Search for the cell housing the specified text and yield its [x, y] center coordinate. 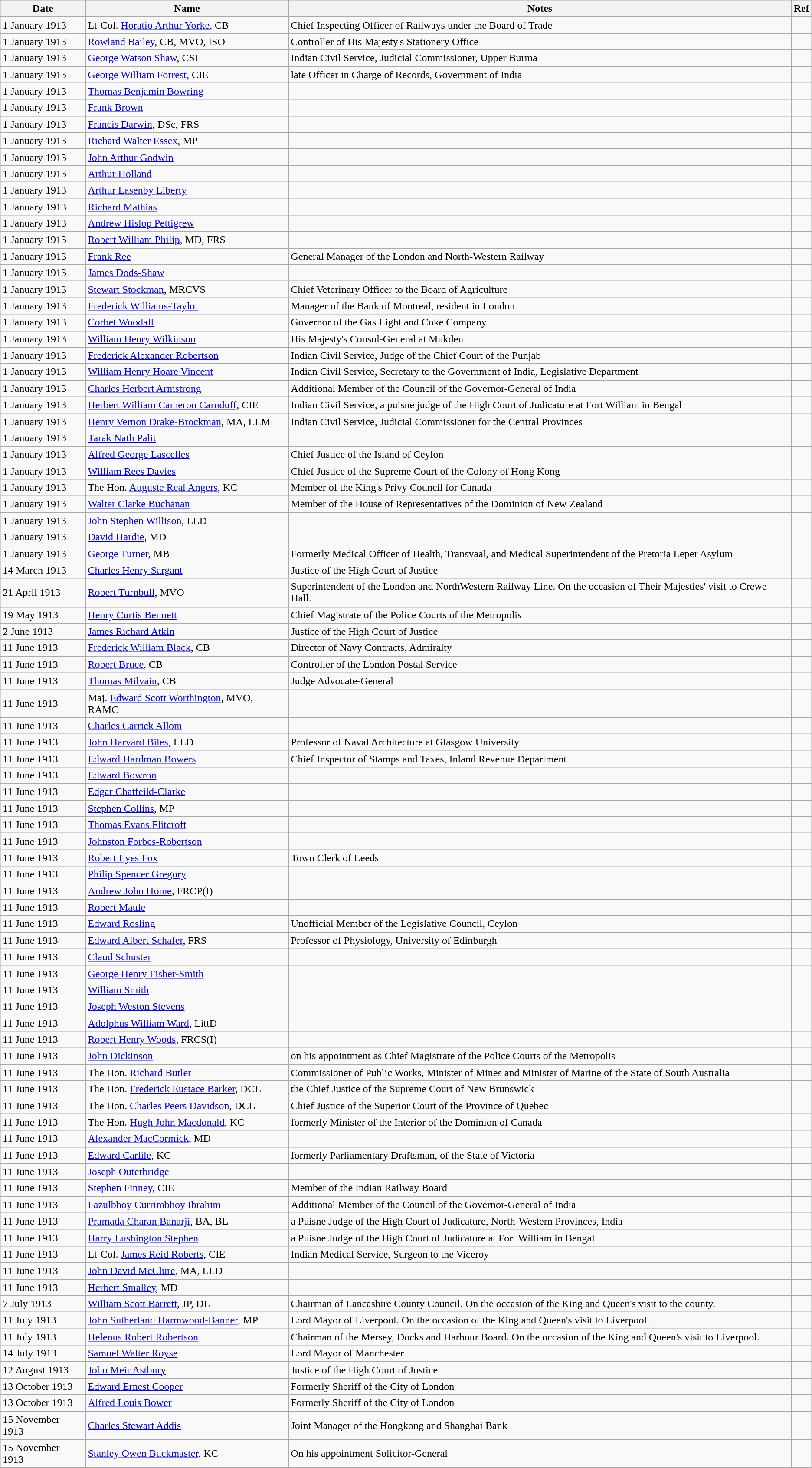
John Arthur Godwin [187, 157]
Professor of Naval Architecture at Glasgow University [540, 742]
Formerly Medical Officer of Health, Transvaal, and Medical Superintendent of the Pretoria Leper Asylum [540, 554]
Edward Ernest Cooper [187, 1386]
Chief Justice of the Island of Ceylon [540, 454]
Herbert William Cameron Carnduff, CIE [187, 405]
His Majesty's Consul-General at Mukden [540, 339]
Andrew Hislop Pettigrew [187, 223]
James Richard Atkin [187, 631]
Stephen Finney, CIE [187, 1188]
Arthur Lasenby Liberty [187, 190]
Arthur Holland [187, 174]
Charles Carrick Allom [187, 726]
Unofficial Member of the Legislative Council, Ceylon [540, 924]
Claud Schuster [187, 957]
Edward Rosling [187, 924]
Stephen Collins, MP [187, 808]
William Rees Davies [187, 471]
Chief Veterinary Officer to the Board of Agriculture [540, 289]
Notes [540, 9]
Indian Civil Service, Secretary to the Government of India, Legislative Department [540, 372]
Indian Civil Service, Judge of the Chief Court of the Punjab [540, 355]
Ref [802, 9]
Robert Maule [187, 907]
Adolphus William Ward, LittD [187, 1023]
The Hon. Auguste Real Angers, KC [187, 488]
Controller of the London Postal Service [540, 664]
Walter Clarke Buchanan [187, 504]
Chief Inspector of Stamps and Taxes, Inland Revenue Department [540, 759]
Maj. Edward Scott Worthington, MVO, RAMC [187, 703]
Name [187, 9]
Date [43, 9]
Samuel Walter Royse [187, 1353]
Andrew John Home, FRCP(I) [187, 891]
Lord Mayor of Manchester [540, 1353]
Robert Eyes Fox [187, 858]
John Meir Astbury [187, 1370]
Controller of His Majesty's Stationery Office [540, 42]
Indian Civil Service, a puisne judge of the High Court of Judicature at Fort William in Bengal [540, 405]
Frank Brown [187, 108]
On his appointment Solicitor-General [540, 1454]
John David McClure, MA, LLD [187, 1271]
Joseph Weston Stevens [187, 1006]
Pramada Charan Banarji, BA, BL [187, 1221]
George Turner, MB [187, 554]
Indian Civil Service, Judicial Commissioner for the Central Provinces [540, 421]
Helenus Robert Robertson [187, 1337]
Corbet Woodall [187, 322]
Alfred Louis Bower [187, 1403]
William Smith [187, 990]
Lt-Col. Horatio Arthur Yorke, CB [187, 25]
Member of the King's Privy Council for Canada [540, 488]
Joseph Outerbridge [187, 1172]
Edward Hardman Bowers [187, 759]
a Puisne Judge of the High Court of Judicature at Fort William in Bengal [540, 1238]
a Puisne Judge of the High Court of Judicature, North-Western Provinces, India [540, 1221]
Henry Curtis Bennett [187, 615]
Edgar Chatfeild-Clarke [187, 792]
Robert Turnbull, MVO [187, 593]
Richard Mathias [187, 207]
Charles Herbert Armstrong [187, 388]
Alexander MacCormick, MD [187, 1139]
David Hardie, MD [187, 537]
The Hon. Charles Peers Davidson, DCL [187, 1106]
Fazulbhoy Currimbhoy Ibrahim [187, 1205]
William Henry Hoare Vincent [187, 372]
Joint Manager of the Hongkong and Shanghai Bank [540, 1425]
Frederick William Black, CB [187, 648]
Chief Inspecting Officer of Railways under the Board of Trade [540, 25]
formerly Parliamentary Draftsman, of the State of Victoria [540, 1155]
Chief Justice of the Superior Court of the Province of Quebec [540, 1106]
Commissioner of Public Works, Minister of Mines and Minister of Marine of the State of South Australia [540, 1073]
Herbert Smalley, MD [187, 1287]
Robert Henry Woods, FRCS(I) [187, 1040]
John Stephen Willison, LLD [187, 521]
Member of the Indian Railway Board [540, 1188]
George William Forrest, CIE [187, 75]
Thomas Evans Flitcroft [187, 825]
19 May 1913 [43, 615]
Judge Advocate-General [540, 681]
2 June 1913 [43, 631]
Town Clerk of Leeds [540, 858]
Richard Walter Essex, MP [187, 141]
James Dods-Shaw [187, 273]
7 July 1913 [43, 1304]
Henry Vernon Drake-Brockman, MA, LLM [187, 421]
George Watson Shaw, CSI [187, 58]
Robert William Philip, MD, FRS [187, 240]
Governor of the Gas Light and Coke Company [540, 322]
Lt-Col. James Reid Roberts, CIE [187, 1254]
John Sutherland Harmwood-Banner, MP [187, 1320]
William Henry Wilkinson [187, 339]
14 March 1913 [43, 570]
Stanley Owen Buckmaster, KC [187, 1454]
21 April 1913 [43, 593]
The Hon. Frederick Eustace Barker, DCL [187, 1089]
Frederick Alexander Robertson [187, 355]
Manager of the Bank of Montreal, resident in London [540, 306]
Superintendent of the London and NorthWestern Railway Line. On the occasion of Their Majesties' visit to Crewe Hall. [540, 593]
William Scott Barrett, JP, DL [187, 1304]
Thomas Milvain, CB [187, 681]
14 July 1913 [43, 1353]
Thomas Benjamin Bowring [187, 91]
Frederick Williams-Taylor [187, 306]
Stewart Stockman, MRCVS [187, 289]
John Dickinson [187, 1056]
Chief Magistrate of the Police Courts of the Metropolis [540, 615]
late Officer in Charge of Records, Government of India [540, 75]
Philip Spencer Gregory [187, 874]
12 August 1913 [43, 1370]
The Hon. Hugh John Macdonald, KC [187, 1122]
on his appointment as Chief Magistrate of the Police Courts of the Metropolis [540, 1056]
Alfred George Lascelles [187, 454]
Harry Lushington Stephen [187, 1238]
Edward Carlile, KC [187, 1155]
Rowland Bailey, CB, MVO, ISO [187, 42]
Robert Bruce, CB [187, 664]
formerly Minister of the Interior of the Dominion of Canada [540, 1122]
Indian Civil Service, Judicial Commissioner, Upper Burma [540, 58]
Chairman of the Mersey, Docks and Harbour Board. On the occasion of the King and Queen's visit to Liverpool. [540, 1337]
the Chief Justice of the Supreme Court of New Brunswick [540, 1089]
Indian Medical Service, Surgeon to the Viceroy [540, 1254]
Frank Ree [187, 256]
Member of the House of Representatives of the Dominion of New Zealand [540, 504]
Lord Mayor of Liverpool. On the occasion of the King and Queen's visit to Liverpool. [540, 1320]
General Manager of the London and North-Western Railway [540, 256]
Director of Navy Contracts, Admiralty [540, 648]
Chairman of Lancashire County Council. On the occasion of the King and Queen's visit to the county. [540, 1304]
Professor of Physiology, University of Edinburgh [540, 940]
Edward Albert Schafer, FRS [187, 940]
John Harvard Biles, LLD [187, 742]
Edward Bowron [187, 775]
Johnston Forbes-Robertson [187, 841]
George Henry Fisher-Smith [187, 973]
Tarak Nath Palit [187, 438]
Francis Darwin, DSc, FRS [187, 124]
Charles Henry Sargant [187, 570]
The Hon. Richard Butler [187, 1073]
Charles Stewart Addis [187, 1425]
Chief Justice of the Supreme Court of the Colony of Hong Kong [540, 471]
